Determine the [x, y] coordinate at the center of the cell enclosing the given text.  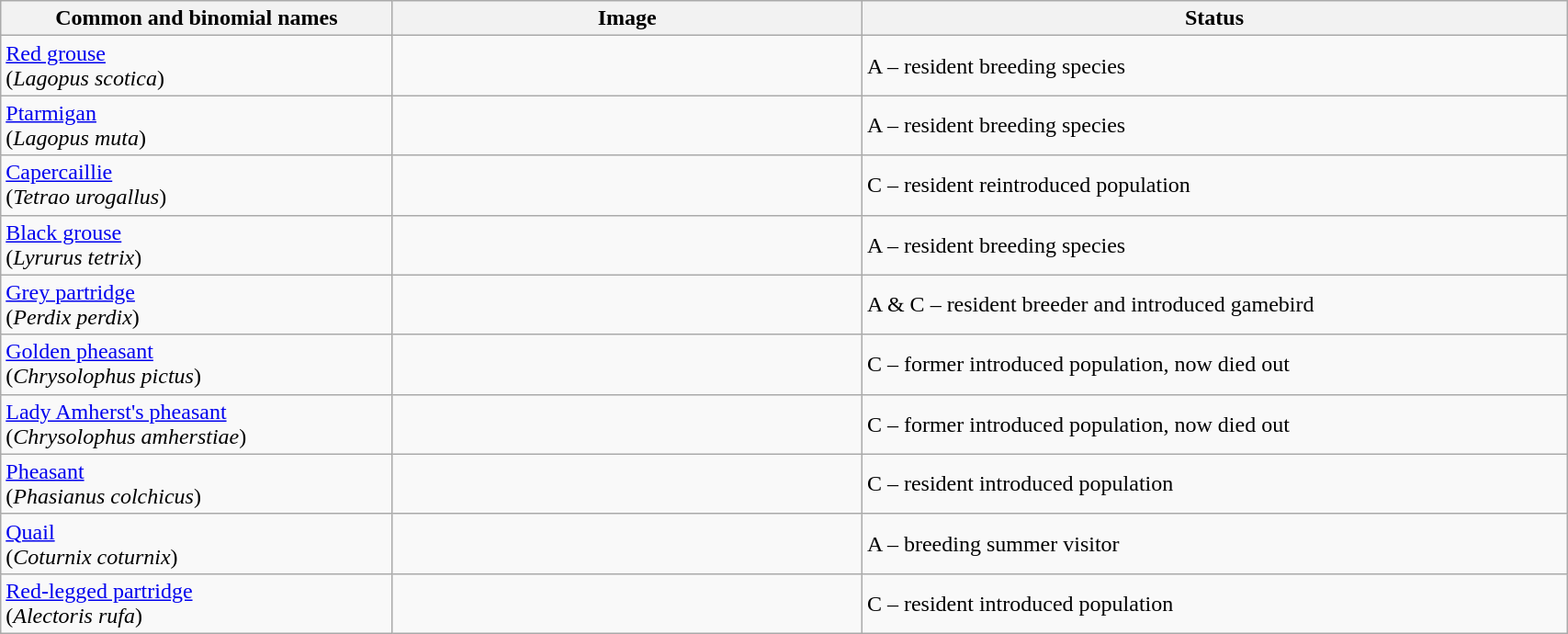
Pheasant(Phasianus colchicus) [197, 483]
Quail(Coturnix coturnix) [197, 544]
Image [626, 18]
Capercaillie(Tetrao urogallus) [197, 186]
A & C – resident breeder and introduced gamebird [1214, 305]
Red-legged partridge(Alectoris rufa) [197, 603]
Golden pheasant(Chrysolophus pictus) [197, 364]
Status [1214, 18]
Ptarmigan(Lagopus muta) [197, 125]
Red grouse(Lagopus scotica) [197, 66]
Lady Amherst's pheasant(Chrysolophus amherstiae) [197, 425]
A – breeding summer visitor [1214, 544]
Common and binomial names [197, 18]
C – resident reintroduced population [1214, 186]
Grey partridge(Perdix perdix) [197, 305]
Black grouse(Lyrurus tetrix) [197, 244]
